Provide the [X, Y] coordinate of the cell's center where the given text is located.  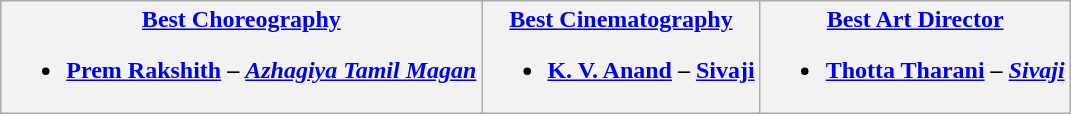
Best CinematographyK. V. Anand – Sivaji [621, 58]
Best ChoreographyPrem Rakshith – Azhagiya Tamil Magan [242, 58]
Best Art DirectorThotta Tharani – Sivaji [915, 58]
